Extract the (x, y) coordinate from the center of the cell holding the provided text.  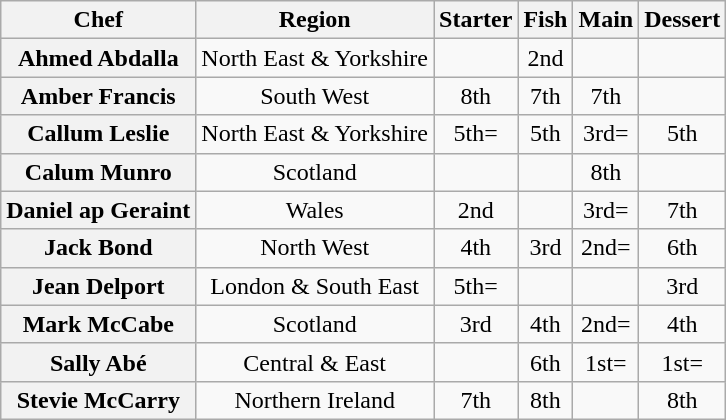
Sally Abé (98, 362)
Wales (315, 210)
Chef (98, 20)
South West (315, 96)
Mark McCabe (98, 324)
London & South East (315, 286)
Ahmed Abdalla (98, 58)
Jean Delport (98, 286)
Fish (546, 20)
Jack Bond (98, 248)
Amber Francis (98, 96)
Stevie McCarry (98, 400)
Central & East (315, 362)
Dessert (682, 20)
Northern Ireland (315, 400)
North West (315, 248)
Region (315, 20)
Callum Leslie (98, 134)
Calum Munro (98, 172)
Starter (476, 20)
Daniel ap Geraint (98, 210)
Main (606, 20)
